Return (X, Y) of the center of cell containing provided text 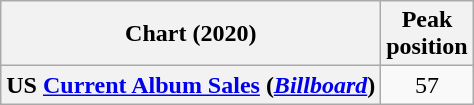
57 (427, 85)
US Current Album Sales (Billboard) (191, 85)
Peak position (427, 34)
Chart (2020) (191, 34)
